Capture the cell that displays the provided text and extract its [x, y] central coordinate. 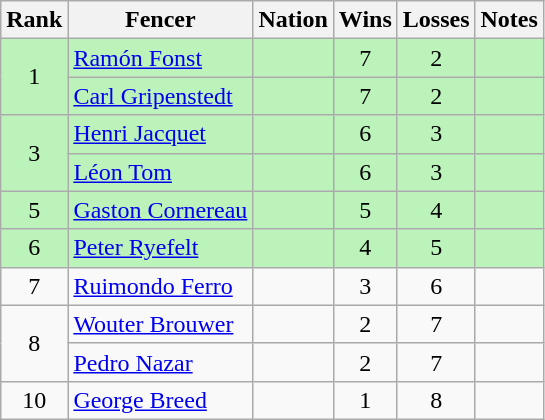
10 [34, 400]
Pedro Nazar [160, 362]
Wins [365, 20]
Henri Jacquet [160, 134]
Gaston Cornereau [160, 210]
Carl Gripenstedt [160, 96]
Ramón Fonst [160, 58]
Losses [436, 20]
Peter Ryefelt [160, 248]
Léon Tom [160, 172]
Fencer [160, 20]
Notes [509, 20]
George Breed [160, 400]
Nation [293, 20]
Ruimondo Ferro [160, 286]
Wouter Brouwer [160, 324]
Rank [34, 20]
